Find where the given text appears and provide that cell's center as (x, y) coordinate. 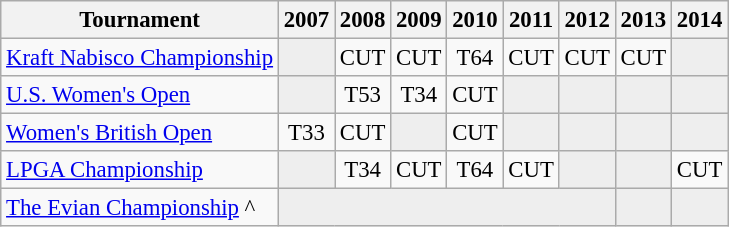
LPGA Championship (140, 170)
2008 (363, 20)
T33 (306, 133)
Tournament (140, 20)
The Evian Championship ^ (140, 208)
2014 (699, 20)
2009 (419, 20)
2011 (531, 20)
2013 (643, 20)
Kraft Nabisco Championship (140, 58)
2012 (587, 20)
T53 (363, 95)
Women's British Open (140, 133)
U.S. Women's Open (140, 95)
2007 (306, 20)
2010 (475, 20)
